Extract the [x, y] coordinate from the center of the cell holding the provided text.  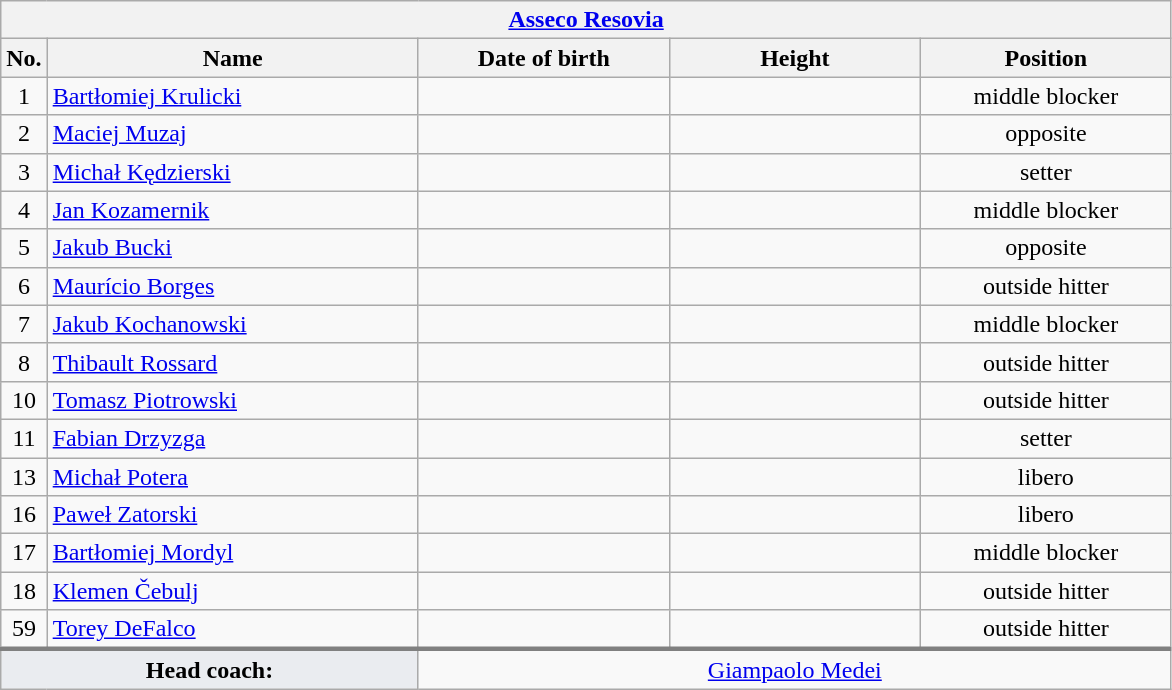
Date of birth [544, 58]
Maciej Muzaj [232, 134]
Position [1046, 58]
Bartłomiej Krulicki [232, 96]
18 [24, 591]
Asseco Resovia [586, 20]
Tomasz Piotrowski [232, 400]
Height [794, 58]
13 [24, 477]
17 [24, 553]
16 [24, 515]
Fabian Drzyzga [232, 438]
2 [24, 134]
Giampaolo Medei [794, 669]
6 [24, 286]
5 [24, 248]
Michał Kędzierski [232, 172]
Jakub Bucki [232, 248]
11 [24, 438]
1 [24, 96]
Thibault Rossard [232, 362]
7 [24, 324]
8 [24, 362]
Michał Potera [232, 477]
No. [24, 58]
59 [24, 630]
10 [24, 400]
Head coach: [210, 669]
Maurício Borges [232, 286]
3 [24, 172]
Jan Kozamernik [232, 210]
Bartłomiej Mordyl [232, 553]
4 [24, 210]
Jakub Kochanowski [232, 324]
Torey DeFalco [232, 630]
Paweł Zatorski [232, 515]
Klemen Čebulj [232, 591]
Name [232, 58]
